Scan for the cell matching the given text and deliver its [x, y] coordinate at center. 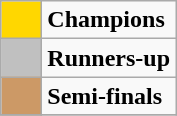
Champions [109, 20]
Runners-up [109, 58]
Semi-finals [109, 96]
